Capture the cell that displays the provided text and extract its (X, Y) central coordinate. 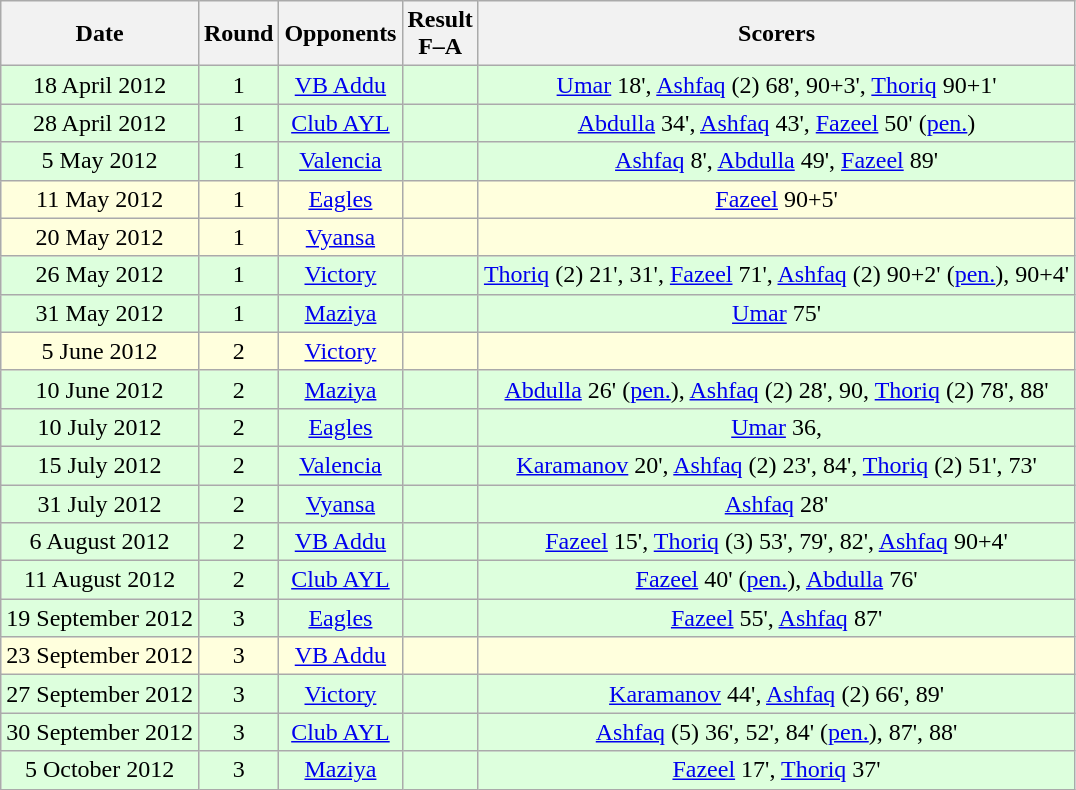
Fazeel 17', Thoriq 37' (776, 770)
Umar 36, (776, 427)
Umar 18', Ashfaq (2) 68', 90+3', Thoriq 90+1' (776, 85)
Round (238, 34)
6 August 2012 (100, 542)
5 May 2012 (100, 161)
5 June 2012 (100, 351)
Scorers (776, 34)
Ashfaq (5) 36', 52', 84' (pen.), 87', 88' (776, 732)
11 May 2012 (100, 199)
Ashfaq 8', Abdulla 49', Fazeel 89' (776, 161)
Thoriq (2) 21', 31', Fazeel 71', Ashfaq (2) 90+2' (pen.), 90+4' (776, 275)
Karamanov 44', Ashfaq (2) 66', 89' (776, 694)
Abdulla 34', Ashfaq 43', Fazeel 50' (pen.) (776, 123)
Ashfaq 28' (776, 503)
Karamanov 20', Ashfaq (2) 23', 84', Thoriq (2) 51', 73' (776, 465)
19 September 2012 (100, 618)
27 September 2012 (100, 694)
28 April 2012 (100, 123)
Fazeel 90+5' (776, 199)
Fazeel 55', Ashfaq 87' (776, 618)
26 May 2012 (100, 275)
5 October 2012 (100, 770)
Fazeel 40' (pen.), Abdulla 76' (776, 580)
Date (100, 34)
23 September 2012 (100, 656)
11 August 2012 (100, 580)
20 May 2012 (100, 237)
Abdulla 26' (pen.), Ashfaq (2) 28', 90, Thoriq (2) 78', 88' (776, 389)
30 September 2012 (100, 732)
31 May 2012 (100, 313)
10 July 2012 (100, 427)
Umar 75' (776, 313)
Opponents (340, 34)
31 July 2012 (100, 503)
18 April 2012 (100, 85)
Fazeel 15', Thoriq (3) 53', 79', 82', Ashfaq 90+4' (776, 542)
15 July 2012 (100, 465)
10 June 2012 (100, 389)
ResultF–A (440, 34)
